Capture the cell that displays the provided text and extract its [x, y] central coordinate. 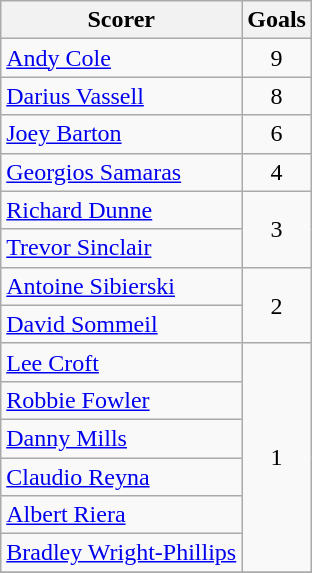
Georgios Samaras [122, 172]
Trevor Sinclair [122, 248]
Scorer [122, 20]
Lee Croft [122, 362]
David Sommeil [122, 324]
Joey Barton [122, 134]
9 [277, 58]
4 [277, 172]
Goals [277, 20]
Danny Mills [122, 438]
Darius Vassell [122, 96]
Richard Dunne [122, 210]
6 [277, 134]
8 [277, 96]
3 [277, 229]
Robbie Fowler [122, 400]
2 [277, 305]
1 [277, 457]
Bradley Wright-Phillips [122, 553]
Claudio Reyna [122, 477]
Albert Riera [122, 515]
Andy Cole [122, 58]
Antoine Sibierski [122, 286]
